Search for the cell housing the specified text and yield its (x, y) center coordinate. 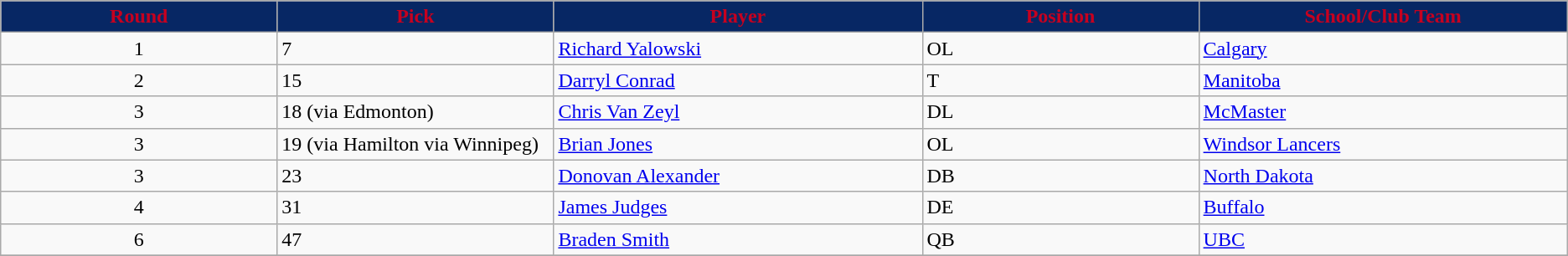
1 (139, 49)
Windsor Lancers (1383, 144)
Round (139, 17)
Brian Jones (738, 144)
4 (139, 207)
DL (1060, 112)
Chris Van Zeyl (738, 112)
QB (1060, 239)
19 (via Hamilton via Winnipeg) (415, 144)
15 (415, 80)
T (1060, 80)
McMaster (1383, 112)
North Dakota (1383, 176)
47 (415, 239)
Calgary (1383, 49)
31 (415, 207)
UBC (1383, 239)
7 (415, 49)
18 (via Edmonton) (415, 112)
6 (139, 239)
School/Club Team (1383, 17)
2 (139, 80)
James Judges (738, 207)
23 (415, 176)
Position (1060, 17)
DE (1060, 207)
Darryl Conrad (738, 80)
Player (738, 17)
Braden Smith (738, 239)
Manitoba (1383, 80)
Richard Yalowski (738, 49)
DB (1060, 176)
Pick (415, 17)
Donovan Alexander (738, 176)
Buffalo (1383, 207)
